Output the [X, Y] coordinate of the center of the cell containing the given text.  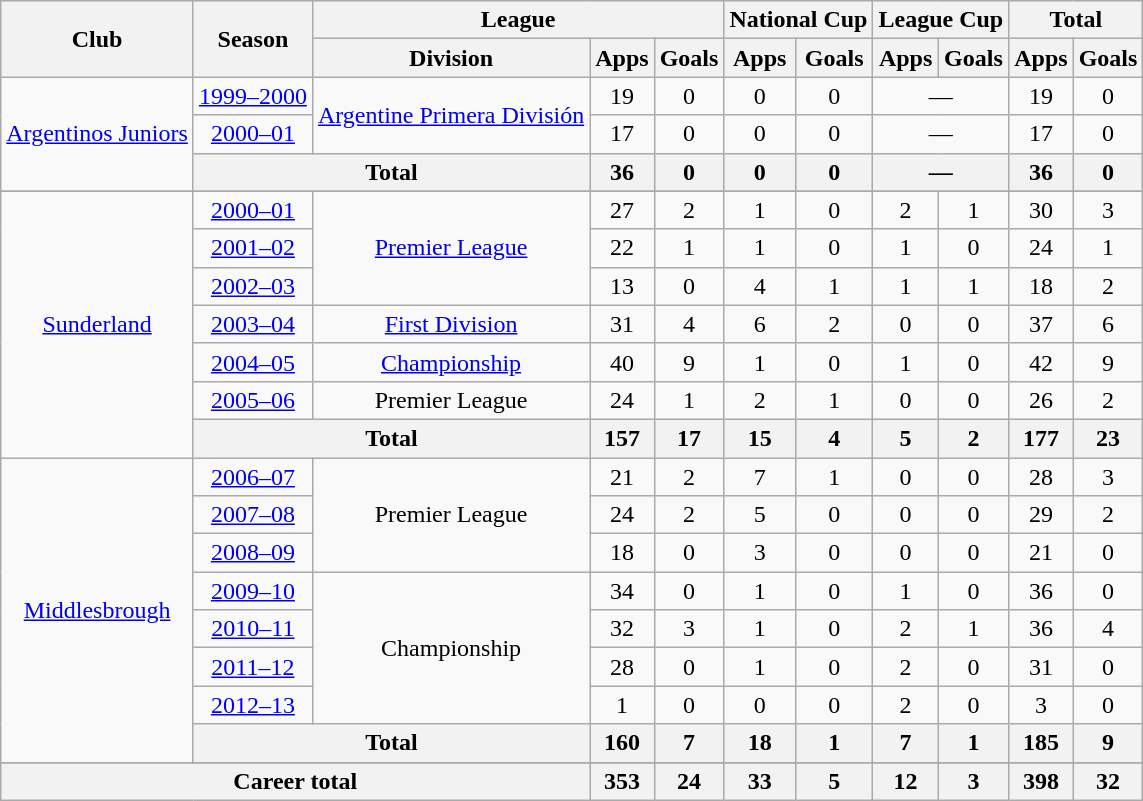
2006–07 [252, 477]
1999–2000 [252, 96]
2005–06 [252, 400]
2010–11 [252, 629]
Argentine Primera División [450, 115]
157 [622, 438]
29 [1041, 515]
2007–08 [252, 515]
185 [1041, 743]
23 [1108, 438]
Sunderland [98, 324]
40 [622, 362]
2012–13 [252, 705]
353 [622, 781]
League Cup [941, 20]
42 [1041, 362]
34 [622, 591]
2009–10 [252, 591]
League [518, 20]
37 [1041, 324]
2002–03 [252, 286]
Season [252, 39]
2008–09 [252, 553]
13 [622, 286]
2003–04 [252, 324]
2011–12 [252, 667]
15 [760, 438]
Division [450, 58]
First Division [450, 324]
2004–05 [252, 362]
26 [1041, 400]
177 [1041, 438]
12 [906, 781]
Career total [296, 781]
National Cup [798, 20]
398 [1041, 781]
Club [98, 39]
30 [1041, 210]
Middlesbrough [98, 610]
22 [622, 248]
160 [622, 743]
Argentinos Juniors [98, 134]
27 [622, 210]
33 [760, 781]
2001–02 [252, 248]
